Capture the cell that displays the provided text and extract its (X, Y) central coordinate. 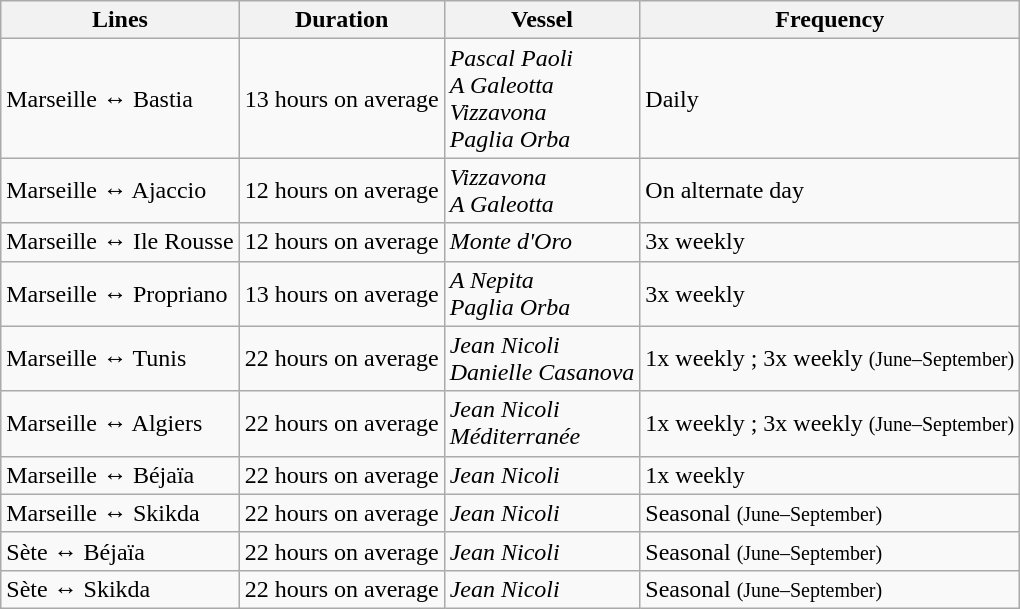
Lines (120, 20)
Marseille ↔ Propriano (120, 294)
Monte d'Oro (542, 242)
Marseille ↔ Ajaccio (120, 190)
Marseille ↔ Tunis (120, 358)
Sète ↔ Skikda (120, 589)
Jean NicoliDanielle Casanova (542, 358)
A NepitaPaglia Orba (542, 294)
Marseille ↔ Bastia (120, 98)
Vessel (542, 20)
Daily (830, 98)
Marseille ↔ Ile Rousse (120, 242)
Frequency (830, 20)
1x weekly (830, 475)
Marseille ↔ Skikda (120, 513)
Sète ↔ Béjaïa (120, 551)
Marseille ↔ Algiers (120, 424)
VizzavonaA Galeotta (542, 190)
Jean NicoliMéditerranée (542, 424)
Marseille ↔ Béjaïa (120, 475)
On alternate day (830, 190)
Pascal PaoliA GaleottaVizzavonaPaglia Orba (542, 98)
Duration (342, 20)
